Identify which cell holds the provided text, then report its (x, y) central coordinate. 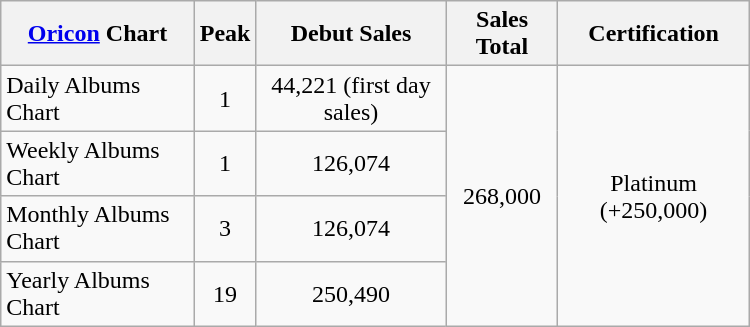
268,000 (502, 196)
Sales Total (502, 34)
Yearly Albums Chart (98, 294)
Oricon Chart (98, 34)
Platinum (+250,000) (654, 196)
3 (225, 228)
19 (225, 294)
250,490 (351, 294)
Peak (225, 34)
Weekly Albums Chart (98, 164)
Daily Albums Chart (98, 98)
Debut Sales (351, 34)
Monthly Albums Chart (98, 228)
Certification (654, 34)
44,221 (first day sales) (351, 98)
